Locate the cell with the specified text and output its (X, Y) center coordinate. 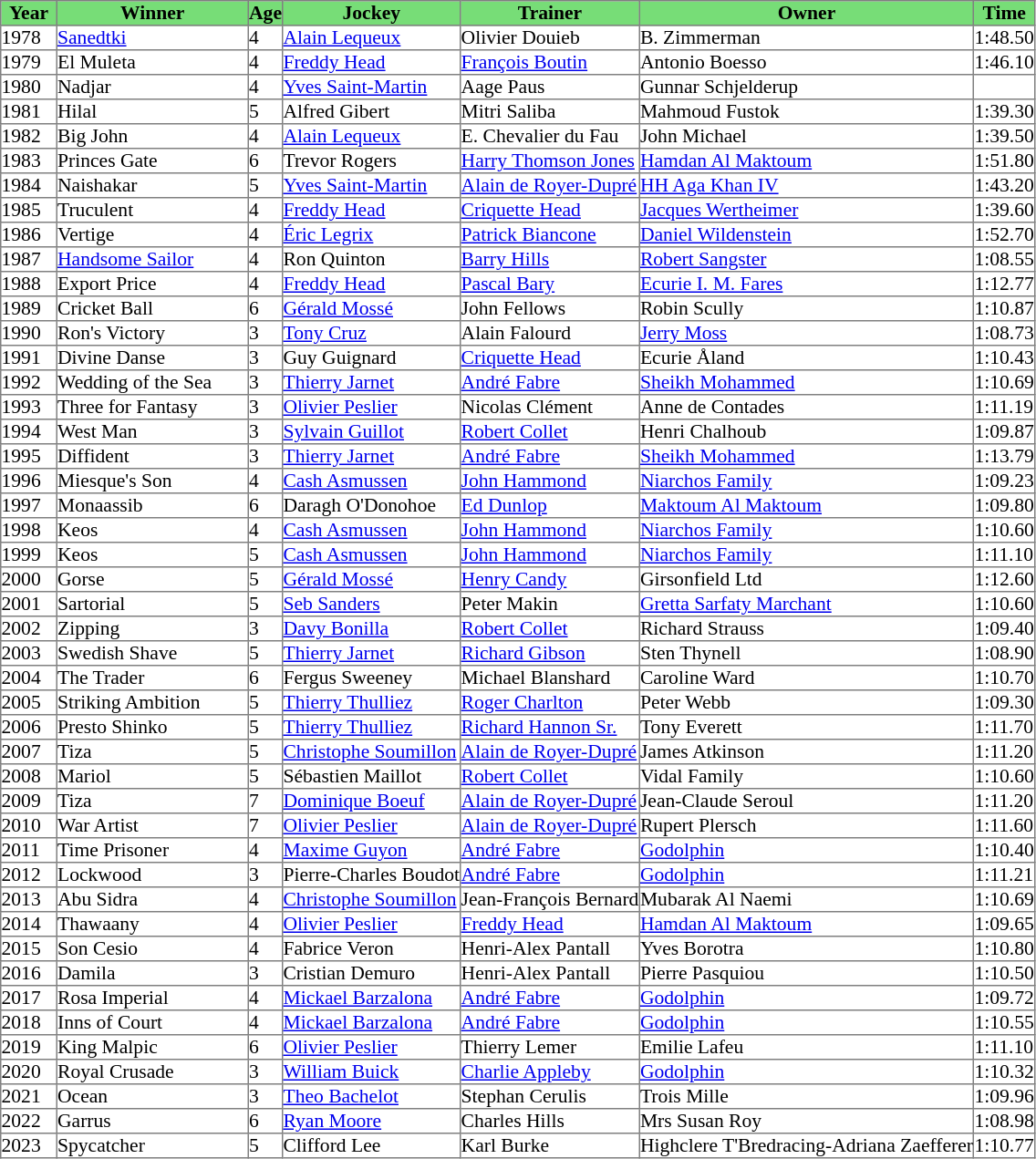
2007 (29, 751)
1982 (29, 137)
Inns of Court (152, 1023)
Handsome Sailor (152, 259)
Princes Gate (152, 160)
1:39.60 (1005, 210)
1:09.30 (1005, 702)
2021 (29, 1096)
2001 (29, 604)
Alain Falourd (550, 334)
2023 (29, 1145)
Michael Blanshard (550, 678)
2014 (29, 925)
1993 (29, 407)
Anne de Contades (806, 407)
1:10.87 (1005, 308)
Cristian Demuro (372, 974)
Abu Sidra (152, 899)
Alfred Gibert (372, 111)
1:52.70 (1005, 235)
1:09.87 (1005, 432)
1992 (29, 383)
Gretta Sarfaty Marchant (806, 604)
Henry Candy (550, 580)
1996 (29, 481)
Daniel Wildenstein (806, 235)
Henri Chalhoub (806, 432)
Spycatcher (152, 1145)
Pierre-Charles Boudot (372, 875)
2017 (29, 998)
Fergus Sweeney (372, 678)
Export Price (152, 285)
1:09.40 (1005, 629)
Trois Mille (806, 1096)
2015 (29, 948)
1985 (29, 210)
2013 (29, 899)
Mrs Susan Roy (806, 1122)
Éric Legrix (372, 235)
2010 (29, 826)
Garrus (152, 1122)
1989 (29, 308)
1:10.70 (1005, 678)
Mariol (152, 777)
Jean-Claude Seroul (806, 801)
Girsonfield Ltd (806, 580)
Time (1005, 13)
Caroline Ward (806, 678)
Richard Gibson (550, 653)
Barry Hills (550, 259)
1:10.40 (1005, 850)
Trevor Rogers (372, 160)
Roger Charlton (550, 702)
Vidal Family (806, 777)
1:46.10 (1005, 62)
Jockey (372, 13)
Mitri Saliba (550, 111)
Ron's Victory (152, 334)
Guy Guignard (372, 357)
2000 (29, 580)
2019 (29, 1047)
Robert Sangster (806, 259)
King Malpic (152, 1047)
Cricket Ball (152, 308)
John Michael (806, 137)
Sartorial (152, 604)
1987 (29, 259)
The Trader (152, 678)
Striking Ambition (152, 702)
Ron Quinton (372, 259)
1:09.65 (1005, 925)
Charlie Appleby (550, 1072)
1:11.19 (1005, 407)
2020 (29, 1072)
Damila (152, 974)
Winner (152, 13)
1:11.70 (1005, 728)
Miesque's Son (152, 481)
Swedish Shave (152, 653)
Maktoum Al Maktoum (806, 505)
Tony Cruz (372, 334)
2003 (29, 653)
1:08.55 (1005, 259)
Nicolas Clément (550, 407)
Three for Fantasy (152, 407)
Royal Crusade (152, 1072)
1:11.60 (1005, 826)
Patrick Biancone (550, 235)
Divine Danse (152, 357)
Lockwood (152, 875)
2011 (29, 850)
Sanedtki (152, 38)
1983 (29, 160)
Sylvain Guillot (372, 432)
1:12.77 (1005, 285)
François Boutin (550, 62)
Fabrice Veron (372, 948)
William Buick (372, 1072)
E. Chevalier du Fau (550, 137)
B. Zimmerman (806, 38)
1:48.50 (1005, 38)
1:08.73 (1005, 334)
1986 (29, 235)
Ocean (152, 1096)
Daragh O'Donohoe (372, 505)
1990 (29, 334)
Yves Borotra (806, 948)
Vertige (152, 235)
Ecurie I. M. Fares (806, 285)
2012 (29, 875)
Big John (152, 137)
Seb Sanders (372, 604)
Harry Thomson Jones (550, 160)
Ryan Moore (372, 1122)
Maxime Guyon (372, 850)
Truculent (152, 210)
Peter Webb (806, 702)
Ecurie Åland (806, 357)
1980 (29, 88)
2008 (29, 777)
Tony Everett (806, 728)
Trainer (550, 13)
Thawaany (152, 925)
Stephan Cerulis (550, 1096)
War Artist (152, 826)
Son Cesio (152, 948)
Zipping (152, 629)
1:09.80 (1005, 505)
2016 (29, 974)
Highclere T'Bredracing-Adriana Zaefferer (806, 1145)
Sten Thynell (806, 653)
Jerry Moss (806, 334)
1:43.20 (1005, 186)
Pascal Bary (550, 285)
Age (264, 13)
2006 (29, 728)
1991 (29, 357)
Dominique Boeuf (372, 801)
1999 (29, 554)
2018 (29, 1023)
Nadjar (152, 88)
Thierry Lemer (550, 1047)
Gunnar Schjelderup (806, 88)
Karl Burke (550, 1145)
Rupert Plersch (806, 826)
West Man (152, 432)
Monaassib (152, 505)
Wedding of the Sea (152, 383)
1:10.43 (1005, 357)
Aage Paus (550, 88)
El Muleta (152, 62)
1:10.80 (1005, 948)
1:13.79 (1005, 456)
1998 (29, 531)
1:08.90 (1005, 653)
Theo Bachelot (372, 1096)
2022 (29, 1122)
1:09.96 (1005, 1096)
1:51.80 (1005, 160)
John Fellows (550, 308)
1984 (29, 186)
Richard Hannon Sr. (550, 728)
1988 (29, 285)
1981 (29, 111)
1:11.21 (1005, 875)
Olivier Douieb (550, 38)
Antonio Boesso (806, 62)
Charles Hills (550, 1122)
1:09.23 (1005, 481)
1978 (29, 38)
Rosa Imperial (152, 998)
1:12.60 (1005, 580)
Presto Shinko (152, 728)
Mahmoud Fustok (806, 111)
Hilal (152, 111)
1:39.50 (1005, 137)
1994 (29, 432)
1:10.77 (1005, 1145)
1995 (29, 456)
1:10.50 (1005, 974)
Richard Strauss (806, 629)
Gorse (152, 580)
Jacques Wertheimer (806, 210)
HH Aga Khan IV (806, 186)
1997 (29, 505)
Peter Makin (550, 604)
1979 (29, 62)
Davy Bonilla (372, 629)
Robin Scully (806, 308)
Time Prisoner (152, 850)
1:08.98 (1005, 1122)
1:10.32 (1005, 1072)
1:39.30 (1005, 111)
Ed Dunlop (550, 505)
Sébastien Maillot (372, 777)
Owner (806, 13)
1:10.55 (1005, 1023)
Jean-François Bernard (550, 899)
1:09.72 (1005, 998)
2005 (29, 702)
2002 (29, 629)
Year (29, 13)
Clifford Lee (372, 1145)
Pierre Pasquiou (806, 974)
Mubarak Al Naemi (806, 899)
James Atkinson (806, 751)
Naishakar (152, 186)
Diffident (152, 456)
2009 (29, 801)
2004 (29, 678)
Emilie Lafeu (806, 1047)
